Find where the given text appears and provide that cell's center as (x, y) coordinate. 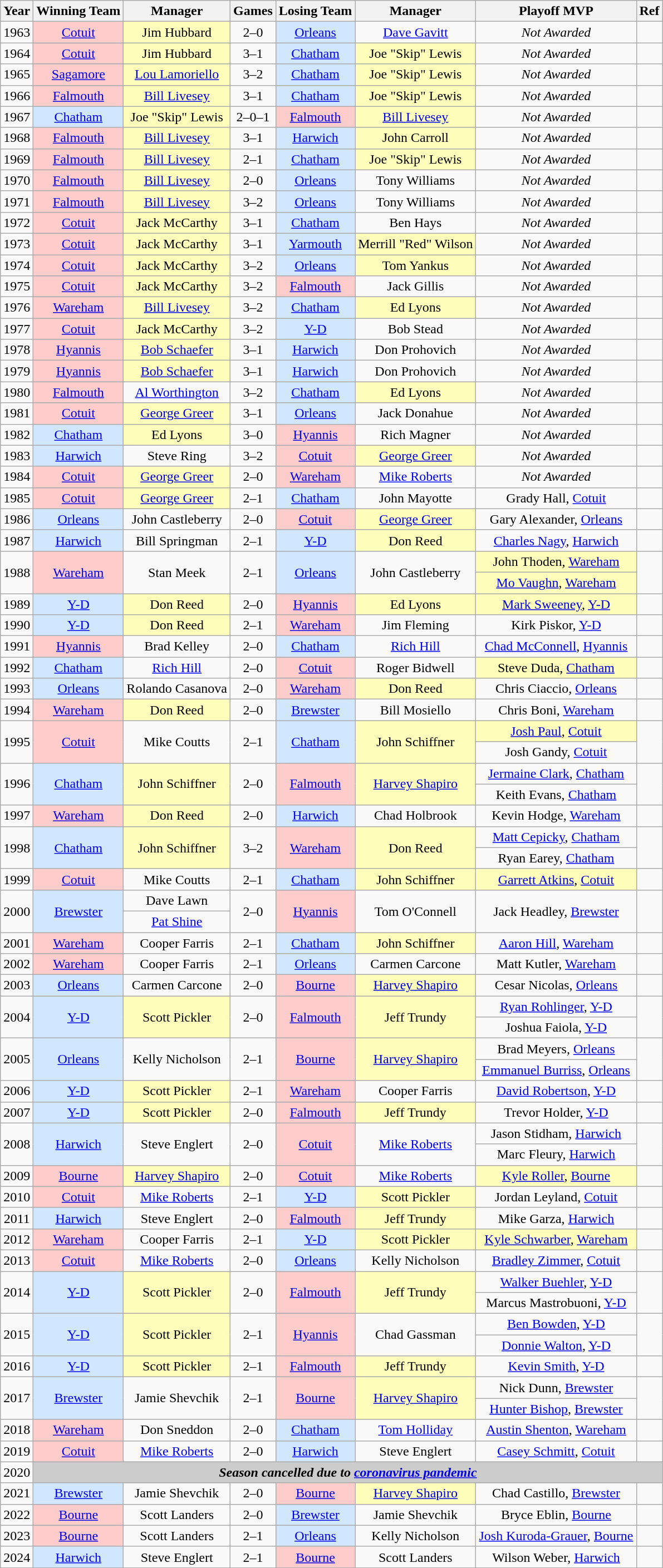
1975 (17, 287)
Keith Evans, Chatham (556, 795)
Playoff MVP (556, 11)
Chad Castillo, Brewster (556, 1493)
1998 (17, 847)
Marc Fleury, Harwich (556, 1155)
1980 (17, 392)
2017 (17, 1398)
Bill Springman (177, 540)
1992 (17, 668)
Ref (649, 11)
2015 (17, 1335)
Bryce Eblin, Bourne (556, 1515)
Chris Ciaccio, Orleans (556, 689)
Charles Nagy, Harwich (556, 540)
Steve Ring (177, 456)
1999 (17, 879)
1971 (17, 201)
Tom O'Connell (415, 911)
2000 (17, 911)
1974 (17, 265)
Mo Vaughn, Wareham (556, 583)
Steve Duda, Chatham (556, 668)
1997 (17, 816)
Ben Bowden, Y-D (556, 1324)
2003 (17, 985)
Brad Meyers, Orleans (556, 1049)
David Robertson, Y-D (556, 1091)
Cesar Nicolas, Orleans (556, 985)
Lou Lamoriello (177, 75)
Mark Sweeney, Y-D (556, 604)
1993 (17, 689)
Rolando Casanova (177, 689)
Hunter Bishop, Brewster (556, 1409)
Roger Bidwell (415, 668)
Kevin Hodge, Wareham (556, 816)
2012 (17, 1239)
2021 (17, 1493)
Josh Gandy, Cotuit (556, 752)
Emmanuel Burriss, Orleans (556, 1070)
2004 (17, 1017)
1963 (17, 32)
Dave Lawn (177, 900)
Josh Paul, Cotuit (556, 731)
2018 (17, 1430)
Ben Hays (415, 223)
Tom Holliday (415, 1430)
1968 (17, 138)
1986 (17, 519)
1970 (17, 180)
John Carroll (415, 138)
1966 (17, 96)
Stan Meek (177, 572)
John Mayotte (415, 498)
1979 (17, 371)
1984 (17, 477)
Kyle Schwarber, Wareham (556, 1239)
Walker Buehler, Y-D (556, 1281)
Casey Schmitt, Cotuit (556, 1451)
2016 (17, 1367)
1991 (17, 647)
Jermaine Clark, Chatham (556, 773)
Jack Headley, Brewster (556, 911)
Don Sneddon (177, 1430)
1995 (17, 742)
Ryan Rohlinger, Y-D (556, 1007)
1983 (17, 456)
Austin Shenton, Wareham (556, 1430)
Grady Hall, Cotuit (556, 498)
Year (17, 11)
1969 (17, 159)
2008 (17, 1144)
2007 (17, 1112)
1996 (17, 784)
Chad McConnell, Hyannis (556, 647)
2009 (17, 1176)
Jim Fleming (415, 625)
Yarmouth (315, 244)
1977 (17, 329)
Brad Kelley (177, 647)
Joshua Faiola, Y-D (556, 1028)
1967 (17, 117)
1965 (17, 75)
Matt Cepicky, Chatham (556, 837)
2010 (17, 1197)
Gary Alexander, Orleans (556, 519)
Kyle Roller, Bourne (556, 1176)
Aaron Hill, Wareham (556, 943)
2006 (17, 1091)
2011 (17, 1218)
Rich Magner (415, 435)
1978 (17, 350)
1987 (17, 540)
Bill Mosiello (415, 710)
1988 (17, 572)
2014 (17, 1292)
Wilson Weber, Harwich (556, 1557)
3–0 (253, 435)
1985 (17, 498)
Sagamore (78, 75)
Bradley Zimmer, Cotuit (556, 1260)
Garrett Atkins, Cotuit (556, 879)
1982 (17, 435)
1973 (17, 244)
Nick Dunn, Brewster (556, 1388)
Jordan Leyland, Cotuit (556, 1197)
Merrill "Red" Wilson (415, 244)
2023 (17, 1536)
Josh Kuroda-Grauer, Bourne (556, 1536)
Trevor Holder, Y-D (556, 1112)
Marcus Mastrobuoni, Y-D (556, 1303)
2005 (17, 1059)
2024 (17, 1557)
Dave Gavitt (415, 32)
Donnie Walton, Y-D (556, 1345)
1994 (17, 710)
1964 (17, 53)
2001 (17, 943)
2002 (17, 964)
1990 (17, 625)
Ryan Earey, Chatham (556, 858)
1981 (17, 413)
2022 (17, 1515)
Al Worthington (177, 392)
Jack Gillis (415, 287)
Jason Stidham, Harwich (556, 1133)
Bob Stead (415, 329)
Chris Boni, Wareham (556, 710)
John Thoden, Wareham (556, 561)
Kevin Smith, Y-D (556, 1367)
2019 (17, 1451)
2–0–1 (253, 117)
1989 (17, 604)
Winning Team (78, 11)
2020 (17, 1472)
Tom Yankus (415, 265)
Matt Kutler, Wareham (556, 964)
Pat Shine (177, 921)
Losing Team (315, 11)
Kirk Piskor, Y-D (556, 625)
Mike Garza, Harwich (556, 1218)
1976 (17, 308)
Season cancelled due to coronavirus pandemic (348, 1472)
1972 (17, 223)
Chad Holbrook (415, 816)
2013 (17, 1260)
Chad Gassman (415, 1335)
Jack Donahue (415, 413)
Games (253, 11)
